From the cell containing the given text, extract its center point as (x, y) coordinate. 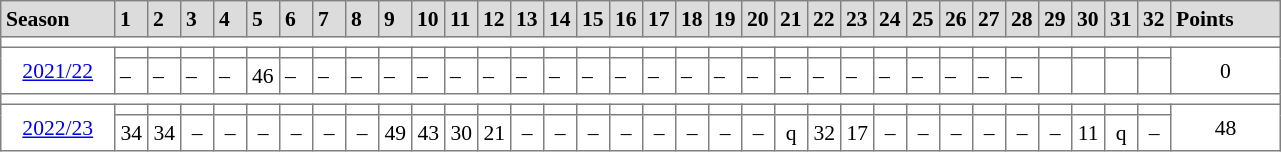
28 (1022, 19)
7 (330, 19)
3 (198, 19)
15 (594, 19)
26 (956, 19)
9 (396, 19)
10 (428, 19)
49 (396, 133)
2021/22 (58, 70)
22 (824, 19)
4 (230, 19)
24 (890, 19)
18 (692, 19)
Season (58, 19)
43 (428, 133)
31 (1122, 19)
27 (990, 19)
25 (924, 19)
20 (758, 19)
2 (164, 19)
5 (264, 19)
6 (296, 19)
8 (362, 19)
48 (1226, 127)
2022/23 (58, 127)
Points (1226, 19)
46 (264, 76)
13 (528, 19)
19 (726, 19)
12 (494, 19)
29 (1056, 19)
16 (626, 19)
23 (858, 19)
0 (1226, 70)
14 (560, 19)
1 (132, 19)
